Output the (X, Y) coordinate of the center of the cell containing the given text.  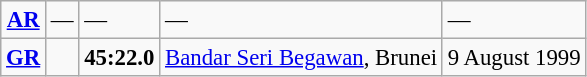
Bandar Seri Begawan, Brunei (302, 58)
GR (24, 58)
AR (24, 20)
9 August 1999 (514, 58)
45:22.0 (120, 58)
